Find where the given text appears and provide that cell's center as (x, y) coordinate. 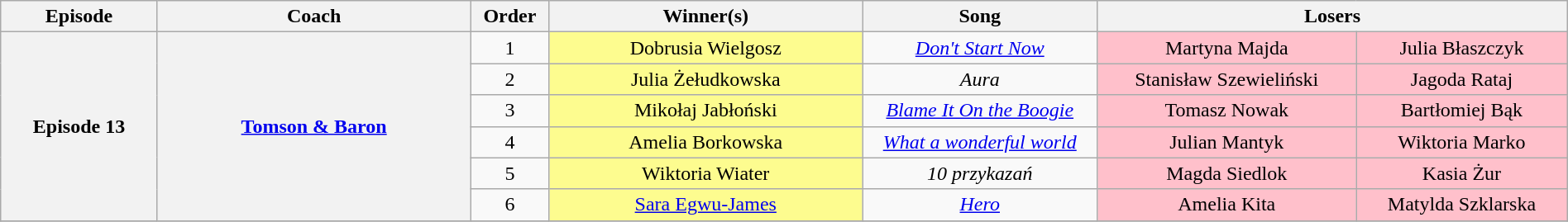
Jagoda Rataj (1462, 79)
Hero (980, 205)
Kasia Żur (1462, 173)
Amelia Borkowska (706, 142)
Tomson & Baron (314, 126)
2 (509, 79)
1 (509, 48)
Blame It On the Boogie (980, 111)
10 przykazań (980, 173)
Bartłomiej Bąk (1462, 111)
6 (509, 205)
Dobrusia Wielgosz (706, 48)
Losers (1332, 17)
Wiktoria Marko (1462, 142)
3 (509, 111)
What a wonderful world (980, 142)
Episode (79, 17)
Aura (980, 79)
Julia Błaszczyk (1462, 48)
Wiktoria Wiater (706, 173)
Amelia Kita (1227, 205)
Episode 13 (79, 126)
Tomasz Nowak (1227, 111)
Martyna Majda (1227, 48)
Coach (314, 17)
Julia Żełudkowska (706, 79)
Matylda Szklarska (1462, 205)
5 (509, 173)
Order (509, 17)
Julian Mantyk (1227, 142)
Magda Siedlok (1227, 173)
Winner(s) (706, 17)
Stanisław Szewieliński (1227, 79)
Sara Egwu-James (706, 205)
4 (509, 142)
Don't Start Now (980, 48)
Mikołaj Jabłoński (706, 111)
Song (980, 17)
